Determine the [X, Y] coordinate at the center of the cell enclosing the given text.  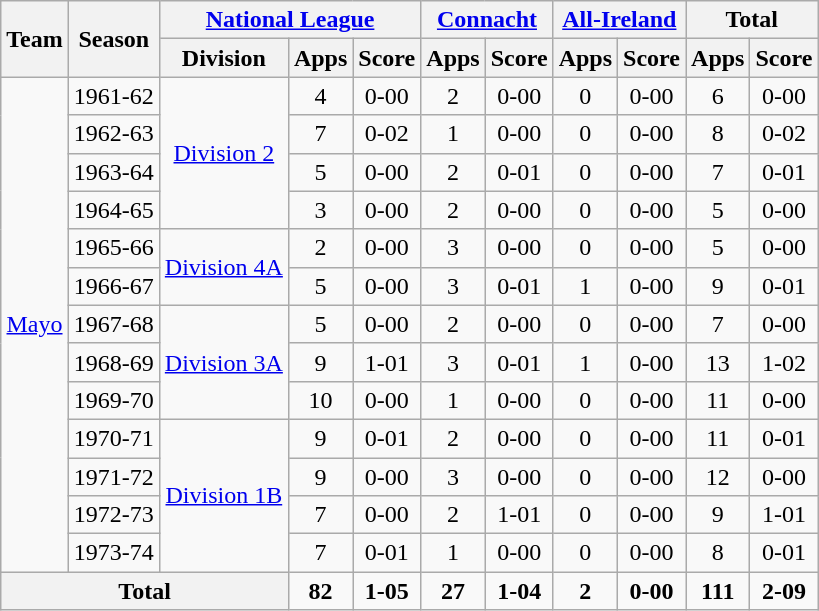
1966-67 [114, 286]
10 [320, 400]
1963-64 [114, 172]
1-05 [387, 591]
1961-62 [114, 96]
12 [718, 477]
Division 2 [224, 153]
Mayo [35, 324]
Division [224, 58]
1971-72 [114, 477]
Division 4A [224, 267]
1968-69 [114, 362]
Team [35, 39]
4 [320, 96]
2-09 [784, 591]
1-02 [784, 362]
6 [718, 96]
Division 1B [224, 495]
1973-74 [114, 553]
National League [290, 20]
1969-70 [114, 400]
1962-63 [114, 134]
1964-65 [114, 210]
111 [718, 591]
Connacht [487, 20]
27 [453, 591]
82 [320, 591]
13 [718, 362]
1967-68 [114, 324]
1970-71 [114, 438]
1965-66 [114, 248]
1972-73 [114, 515]
All-Ireland [619, 20]
Division 3A [224, 362]
Season [114, 39]
1-04 [519, 591]
